Detect which cell encompasses the target text, then output its (x, y) center coordinate. 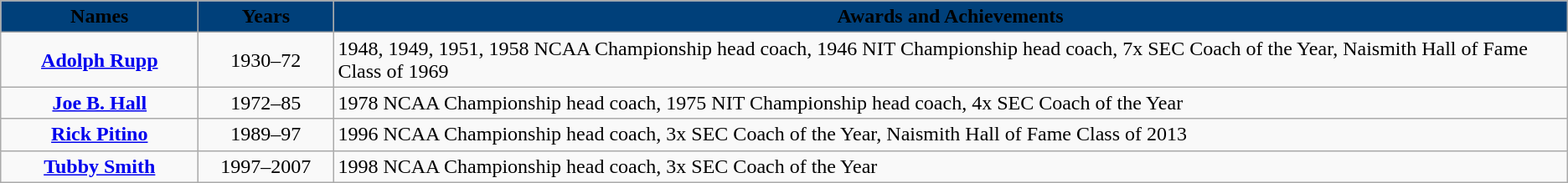
1972–85 (266, 103)
1930–72 (266, 60)
Joe B. Hall (100, 103)
Names (100, 17)
1996 NCAA Championship head coach, 3x SEC Coach of the Year, Naismith Hall of Fame Class of 2013 (950, 135)
Years (266, 17)
1989–97 (266, 135)
Rick Pitino (100, 135)
1978 NCAA Championship head coach, 1975 NIT Championship head coach, 4x SEC Coach of the Year (950, 103)
Tubby Smith (100, 166)
1948, 1949, 1951, 1958 NCAA Championship head coach, 1946 NIT Championship head coach, 7x SEC Coach of the Year, Naismith Hall of Fame Class of 1969 (950, 60)
Adolph Rupp (100, 60)
1997–2007 (266, 166)
Awards and Achievements (950, 17)
1998 NCAA Championship head coach, 3x SEC Coach of the Year (950, 166)
